Detect which cell encompasses the target text, then output its (X, Y) center coordinate. 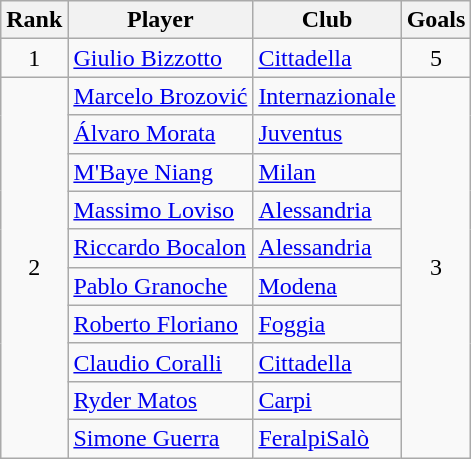
3 (436, 268)
Simone Guerra (160, 438)
Player (160, 20)
Riccardo Bocalon (160, 248)
Juventus (327, 134)
Rank (34, 20)
Pablo Granoche (160, 286)
FeralpiSalò (327, 438)
5 (436, 58)
Milan (327, 172)
Massimo Loviso (160, 210)
Roberto Floriano (160, 324)
Claudio Coralli (160, 362)
Internazionale (327, 96)
M'Baye Niang (160, 172)
2 (34, 268)
Carpi (327, 400)
1 (34, 58)
Club (327, 20)
Modena (327, 286)
Marcelo Brozović (160, 96)
Giulio Bizzotto (160, 58)
Foggia (327, 324)
Ryder Matos (160, 400)
Goals (436, 20)
Álvaro Morata (160, 134)
